Return (X, Y) of the center of cell containing provided text 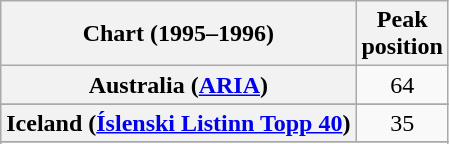
Australia (ARIA) (178, 85)
64 (402, 85)
Peakposition (402, 34)
Chart (1995–1996) (178, 34)
Iceland (Íslenski Listinn Topp 40) (178, 123)
35 (402, 123)
